Return the [X, Y] coordinate for the center point of the cell that contains the specified text.  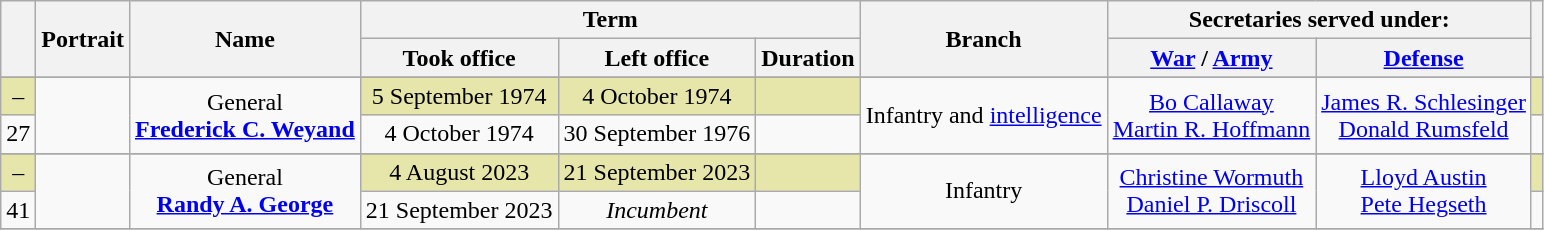
Name [244, 39]
Term [610, 20]
Took office [459, 58]
Incumbent [657, 210]
GeneralRandy A. George [244, 191]
War / Army [1212, 58]
30 September 1976 [657, 134]
GeneralFrederick C. Weyand [244, 115]
27 [18, 134]
5 September 1974 [459, 96]
Bo CallawayMartin R. Hoffmann [1212, 115]
Branch [984, 39]
4 August 2023 [459, 172]
Secretaries served under: [1319, 20]
James R. SchlesingerDonald Rumsfeld [1424, 115]
Left office [657, 58]
Defense [1424, 58]
Duration [808, 58]
Christine WormuthDaniel P. Driscoll [1212, 191]
Infantry and intelligence [984, 115]
Portrait [83, 39]
41 [18, 210]
Infantry [984, 191]
Lloyd AustinPete Hegseth [1424, 191]
